Find where the given text appears and provide that cell's center as (x, y) coordinate. 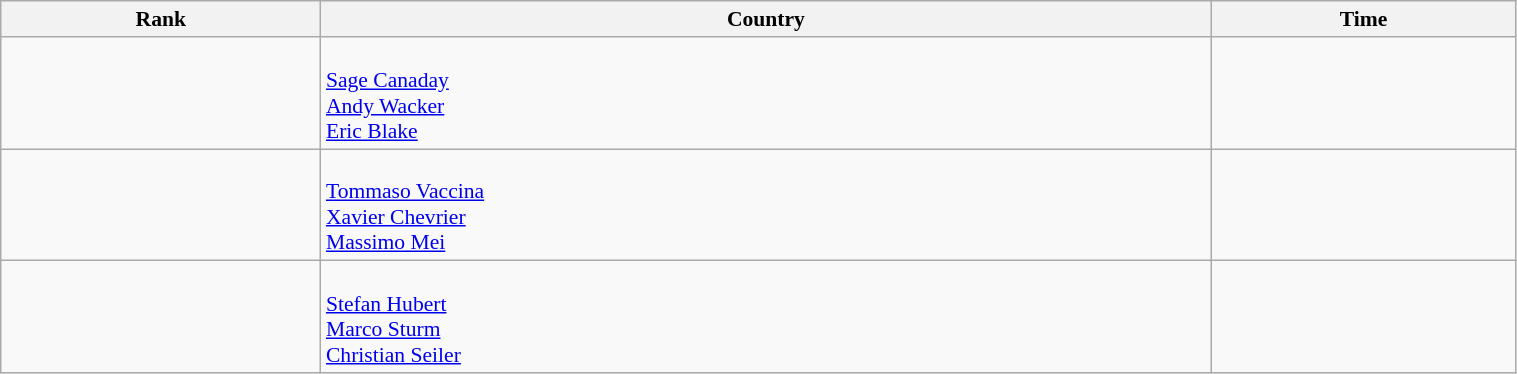
Stefan HubertMarco SturmChristian Seiler (766, 317)
Sage CanadayAndy WackerEric Blake (766, 93)
Rank (161, 19)
Country (766, 19)
Tommaso VaccinaXavier ChevrierMassimo Mei (766, 205)
Time (1364, 19)
